For the text-containing cell, return its midpoint in (X, Y) coordinate format. 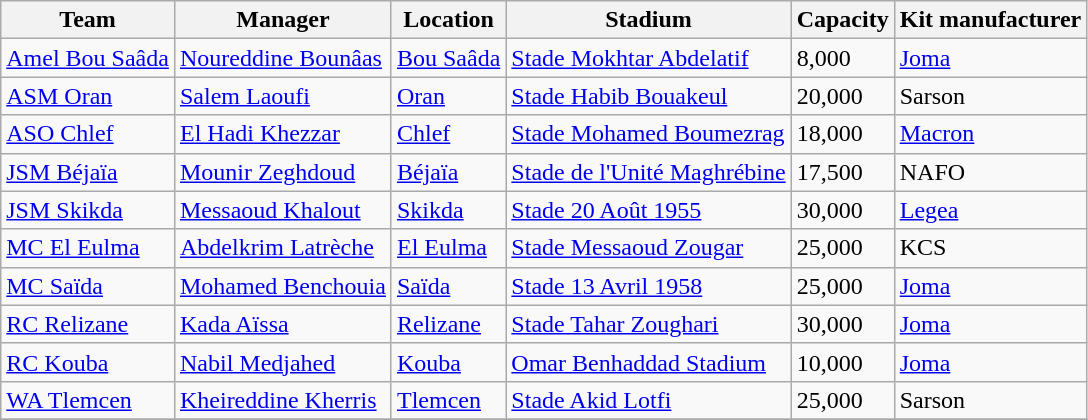
17,500 (842, 172)
ASM Oran (88, 96)
Macron (990, 134)
Salem Laoufi (282, 96)
El Eulma (448, 248)
RC Kouba (88, 362)
Stade Mokhtar Abdelatif (648, 58)
JSM Béjaïa (88, 172)
Chlef (448, 134)
Stade Tahar Zoughari (648, 324)
WA Tlemcen (88, 400)
20,000 (842, 96)
Saïda (448, 286)
RC Relizane (88, 324)
Bou Saâda (448, 58)
Oran (448, 96)
Location (448, 20)
Kheireddine Kherris (282, 400)
Stade 20 Août 1955 (648, 210)
Abdelkrim Latrèche (282, 248)
Stade 13 Avril 1958 (648, 286)
MC Saïda (88, 286)
Stade Messaoud Zougar (648, 248)
ASO Chlef (88, 134)
MC El Eulma (88, 248)
Capacity (842, 20)
Kada Aïssa (282, 324)
Nabil Medjahed (282, 362)
Stade Mohamed Boumezrag (648, 134)
El Hadi Khezzar (282, 134)
Tlemcen (448, 400)
Skikda (448, 210)
Team (88, 20)
Stade de l'Unité Maghrébine (648, 172)
Messaoud Khalout (282, 210)
18,000 (842, 134)
Amel Bou Saâda (88, 58)
Noureddine Bounâas (282, 58)
Mounir Zeghdoud (282, 172)
Béjaïa (448, 172)
Manager (282, 20)
10,000 (842, 362)
NAFO (990, 172)
Legea (990, 210)
8,000 (842, 58)
Stade Akid Lotfi (648, 400)
Mohamed Benchouia (282, 286)
KCS (990, 248)
JSM Skikda (88, 210)
Relizane (448, 324)
Stadium (648, 20)
Kouba (448, 362)
Omar Benhaddad Stadium (648, 362)
Kit manufacturer (990, 20)
Stade Habib Bouakeul (648, 96)
